Capture the cell that displays the provided text and extract its [x, y] central coordinate. 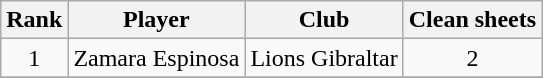
Zamara Espinosa [156, 58]
Player [156, 20]
1 [34, 58]
Rank [34, 20]
Lions Gibraltar [324, 58]
2 [472, 58]
Clean sheets [472, 20]
Club [324, 20]
